Detect which cell encompasses the target text, then output its (x, y) center coordinate. 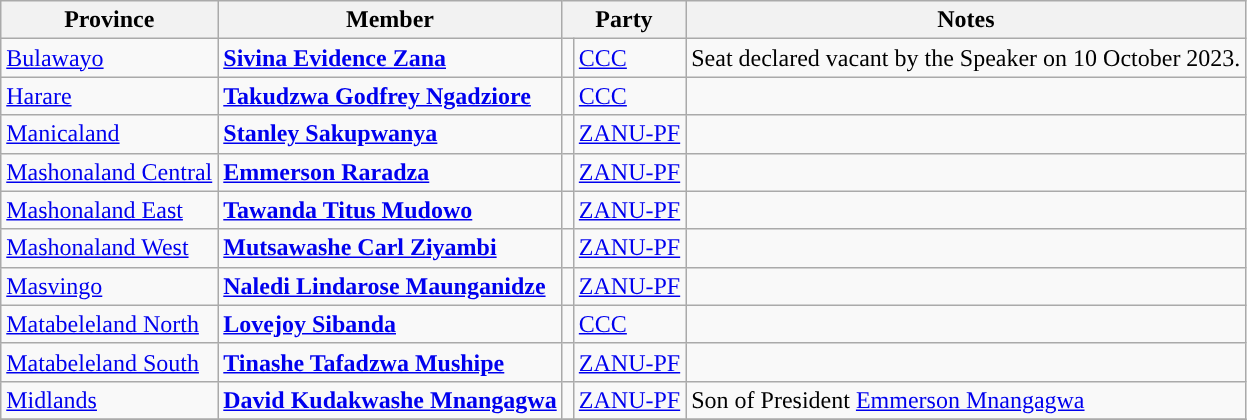
Stanley Sakupwanya (390, 134)
Bulawayo (110, 58)
Party (624, 20)
Midlands (110, 400)
Tinashe Tafadzwa Mushipe (390, 362)
Matabeleland South (110, 362)
Emmerson Raradza (390, 172)
Harare (110, 96)
Mashonaland West (110, 248)
Mashonaland Central (110, 172)
Mutsawashe Carl Ziyambi (390, 248)
Member (390, 20)
Naledi Lindarose Maunganidze (390, 286)
Lovejoy Sibanda (390, 324)
Tawanda Titus Mudowo (390, 210)
Seat declared vacant by the Speaker on 10 October 2023. (966, 58)
Takudzwa Godfrey Ngadziore (390, 96)
Manicaland (110, 134)
Notes (966, 20)
Sivina Evidence Zana (390, 58)
Province (110, 20)
Masvingo (110, 286)
Matabeleland North (110, 324)
Son of President Emmerson Mnangagwa (966, 400)
David Kudakwashe Mnangagwa (390, 400)
Mashonaland East (110, 210)
